Detect which cell encompasses the target text, then output its (X, Y) center coordinate. 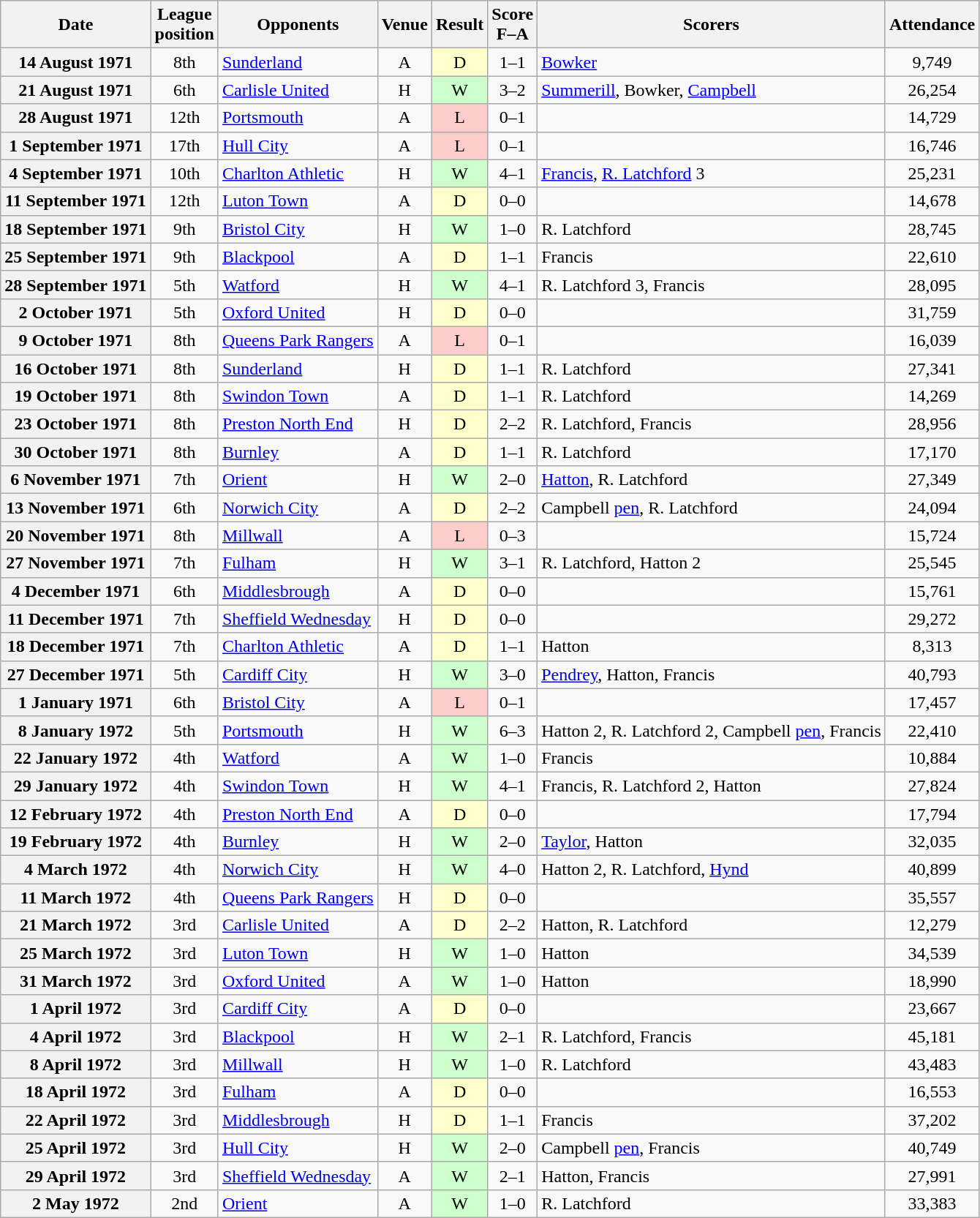
Pendrey, Hatton, Francis (712, 674)
28 August 1971 (76, 118)
17,794 (932, 814)
9,749 (932, 62)
Leagueposition (184, 25)
29 April 1972 (76, 1176)
32,035 (932, 842)
3–2 (513, 90)
Taylor, Hatton (712, 842)
14,729 (932, 118)
2nd (184, 1203)
45,181 (932, 1037)
25 September 1971 (76, 257)
27 December 1971 (76, 674)
23 October 1971 (76, 424)
1 January 1971 (76, 702)
Summerill, Bowker, Campbell (712, 90)
1 September 1971 (76, 146)
27,341 (932, 368)
25 March 1972 (76, 953)
18 December 1971 (76, 647)
11 March 1972 (76, 898)
25,545 (932, 563)
6–3 (513, 730)
27 November 1971 (76, 563)
21 March 1972 (76, 925)
6 November 1971 (76, 480)
22 January 1972 (76, 758)
24,094 (932, 508)
15,724 (932, 535)
16 October 1971 (76, 368)
4 April 1972 (76, 1037)
Attendance (932, 25)
29,272 (932, 619)
27,824 (932, 786)
37,202 (932, 1120)
15,761 (932, 591)
1 April 1972 (76, 1009)
4 March 1972 (76, 870)
Hatton, Francis (712, 1176)
ScoreF–A (513, 25)
4 December 1971 (76, 591)
8,313 (932, 647)
27,349 (932, 480)
17th (184, 146)
8 April 1972 (76, 1064)
3–0 (513, 674)
Campbell pen, Francis (712, 1148)
23,667 (932, 1009)
8 January 1972 (76, 730)
12 February 1972 (76, 814)
40,899 (932, 870)
9 October 1971 (76, 340)
43,483 (932, 1064)
28,745 (932, 229)
31,759 (932, 312)
16,553 (932, 1092)
Scorers (712, 25)
20 November 1971 (76, 535)
19 October 1971 (76, 396)
14,678 (932, 201)
13 November 1971 (76, 508)
Hatton 2, R. Latchford 2, Campbell pen, Francis (712, 730)
4–0 (513, 870)
10th (184, 173)
34,539 (932, 953)
0–3 (513, 535)
18 April 1972 (76, 1092)
Hatton 2, R. Latchford, Hynd (712, 870)
10,884 (932, 758)
14,269 (932, 396)
18,990 (932, 981)
27,991 (932, 1176)
17,170 (932, 452)
40,749 (932, 1148)
12,279 (932, 925)
31 March 1972 (76, 981)
16,746 (932, 146)
R. Latchford, Hatton 2 (712, 563)
4 September 1971 (76, 173)
17,457 (932, 702)
29 January 1972 (76, 786)
2 May 1972 (76, 1203)
Venue (404, 25)
Francis, R. Latchford 3 (712, 173)
40,793 (932, 674)
Result (459, 25)
22 April 1972 (76, 1120)
28 September 1971 (76, 285)
28,095 (932, 285)
16,039 (932, 340)
Opponents (298, 25)
30 October 1971 (76, 452)
18 September 1971 (76, 229)
R. Latchford 3, Francis (712, 285)
Francis, R. Latchford 2, Hatton (712, 786)
Bowker (712, 62)
26,254 (932, 90)
25 April 1972 (76, 1148)
3–1 (513, 563)
11 September 1971 (76, 201)
22,410 (932, 730)
2 October 1971 (76, 312)
25,231 (932, 173)
35,557 (932, 898)
21 August 1971 (76, 90)
11 December 1971 (76, 619)
28,956 (932, 424)
33,383 (932, 1203)
14 August 1971 (76, 62)
19 February 1972 (76, 842)
Date (76, 25)
22,610 (932, 257)
Campbell pen, R. Latchford (712, 508)
